For the text-containing cell, return its midpoint in [x, y] coordinate format. 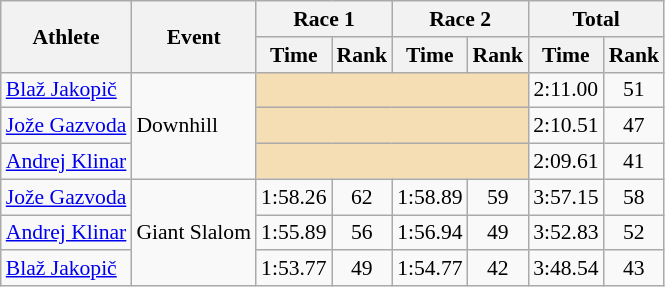
1:54.77 [430, 269]
Total [596, 19]
62 [362, 197]
43 [634, 269]
47 [634, 126]
Downhill [194, 126]
52 [634, 233]
2:10.51 [566, 126]
Race 1 [324, 19]
3:48.54 [566, 269]
41 [634, 162]
2:11.00 [566, 90]
Event [194, 36]
51 [634, 90]
1:55.89 [294, 233]
1:53.77 [294, 269]
1:58.26 [294, 197]
Giant Slalom [194, 232]
1:58.89 [430, 197]
56 [362, 233]
59 [498, 197]
Race 2 [460, 19]
2:09.61 [566, 162]
1:56.94 [430, 233]
58 [634, 197]
42 [498, 269]
3:52.83 [566, 233]
3:57.15 [566, 197]
Athlete [66, 36]
